For the text-containing cell, return its midpoint in [X, Y] coordinate format. 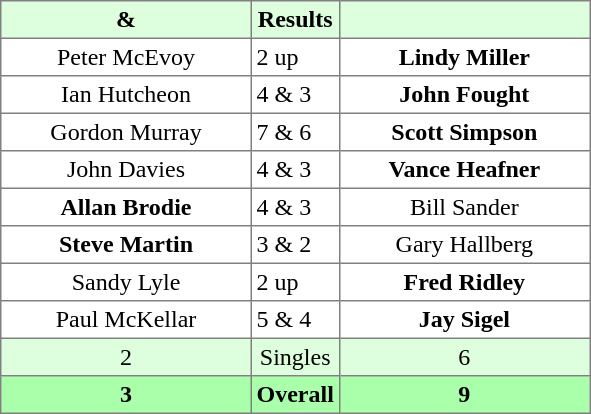
Allan Brodie [126, 207]
Gordon Murray [126, 132]
Scott Simpson [464, 132]
Singles [295, 357]
Jay Sigel [464, 320]
Overall [295, 395]
3 & 2 [295, 245]
Fred Ridley [464, 282]
Gary Hallberg [464, 245]
Ian Hutcheon [126, 95]
Results [295, 20]
5 & 4 [295, 320]
John Fought [464, 95]
9 [464, 395]
John Davies [126, 170]
Paul McKellar [126, 320]
6 [464, 357]
7 & 6 [295, 132]
Steve Martin [126, 245]
Vance Heafner [464, 170]
& [126, 20]
Bill Sander [464, 207]
Peter McEvoy [126, 57]
Sandy Lyle [126, 282]
3 [126, 395]
2 [126, 357]
Lindy Miller [464, 57]
